Capture the cell that displays the provided text and extract its [X, Y] central coordinate. 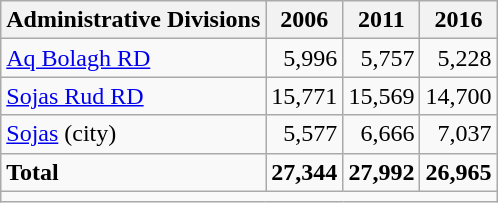
2011 [382, 20]
Aq Bolagh RD [134, 58]
27,344 [304, 172]
5,577 [304, 134]
6,666 [382, 134]
5,757 [382, 58]
5,228 [458, 58]
15,771 [304, 96]
Sojas Rud RD [134, 96]
Sojas (city) [134, 134]
5,996 [304, 58]
Total [134, 172]
Administrative Divisions [134, 20]
27,992 [382, 172]
2006 [304, 20]
7,037 [458, 134]
2016 [458, 20]
14,700 [458, 96]
15,569 [382, 96]
26,965 [458, 172]
